Output the (X, Y) coordinate of the center of the cell containing the given text.  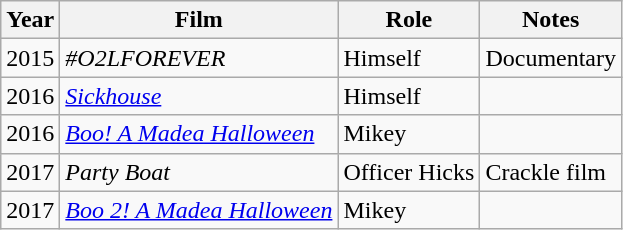
Officer Hicks (409, 172)
Film (199, 20)
Sickhouse (199, 96)
Role (409, 20)
2015 (30, 58)
#O2LFOREVER (199, 58)
Boo 2! A Madea Halloween (199, 210)
Year (30, 20)
Documentary (551, 58)
Notes (551, 20)
Crackle film (551, 172)
Boo! A Madea Halloween (199, 134)
Party Boat (199, 172)
